Capture the cell that displays the provided text and extract its (x, y) central coordinate. 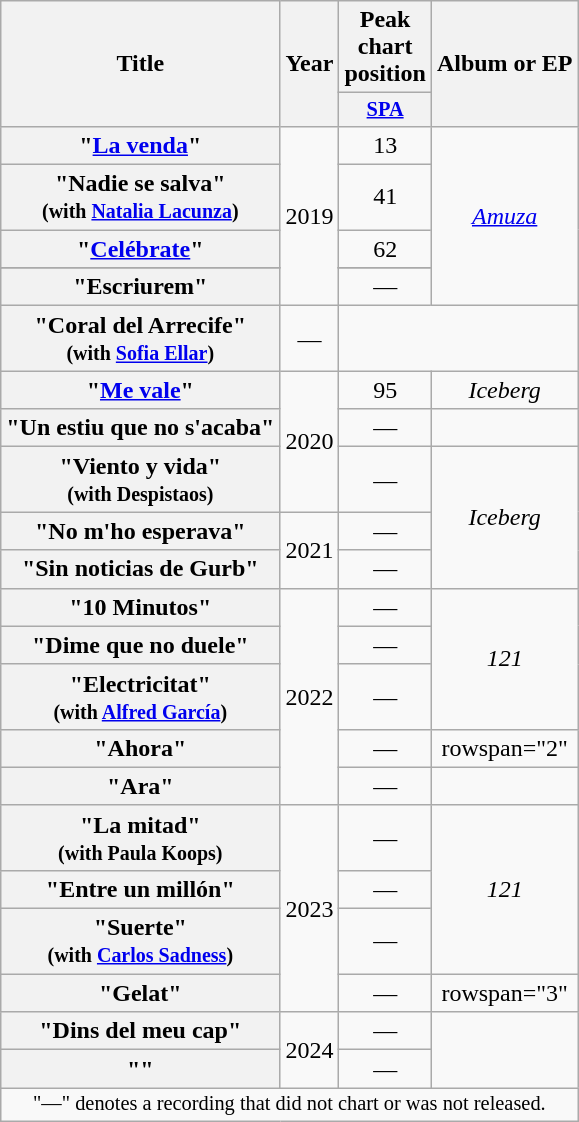
"Viento y vida"(with Despistaos) (140, 480)
"Dins del meu cap" (140, 1031)
Year (310, 64)
rowspan="2" (504, 748)
"Dime que no duele" (140, 645)
Title (140, 64)
"Escriurem" (140, 287)
"No m'ho esperava" (140, 531)
"Un estiu que no s'acaba" (140, 428)
SPA (385, 110)
2019 (310, 216)
"Entre un millón" (140, 889)
"10 Minutos" (140, 607)
"Ara" (140, 786)
"Coral del Arrecife"(with Sofia Ellar) (140, 338)
rowspan="3" (504, 993)
"Electricitat"(with Alfred García) (140, 696)
"Me vale" (140, 390)
2020 (310, 442)
62 (385, 249)
"Nadie se salva"(with Natalia Lacunza) (140, 198)
"La mitad"(with Paula Koops) (140, 838)
Peak chart position (385, 47)
"Ahora" (140, 748)
"—" denotes a recording that did not chart or was not released. (290, 1105)
"Suerte"(with Carlos Sadness) (140, 942)
"La venda" (140, 145)
2023 (310, 908)
2024 (310, 1050)
Album or EP (504, 64)
95 (385, 390)
2022 (310, 696)
"Celébrate" (140, 249)
Amuza (504, 216)
41 (385, 198)
13 (385, 145)
"Gelat" (140, 993)
"Sin noticias de Gurb" (140, 569)
2021 (310, 550)
"" (140, 1069)
